Identify which cell holds the provided text, then report its [X, Y] central coordinate. 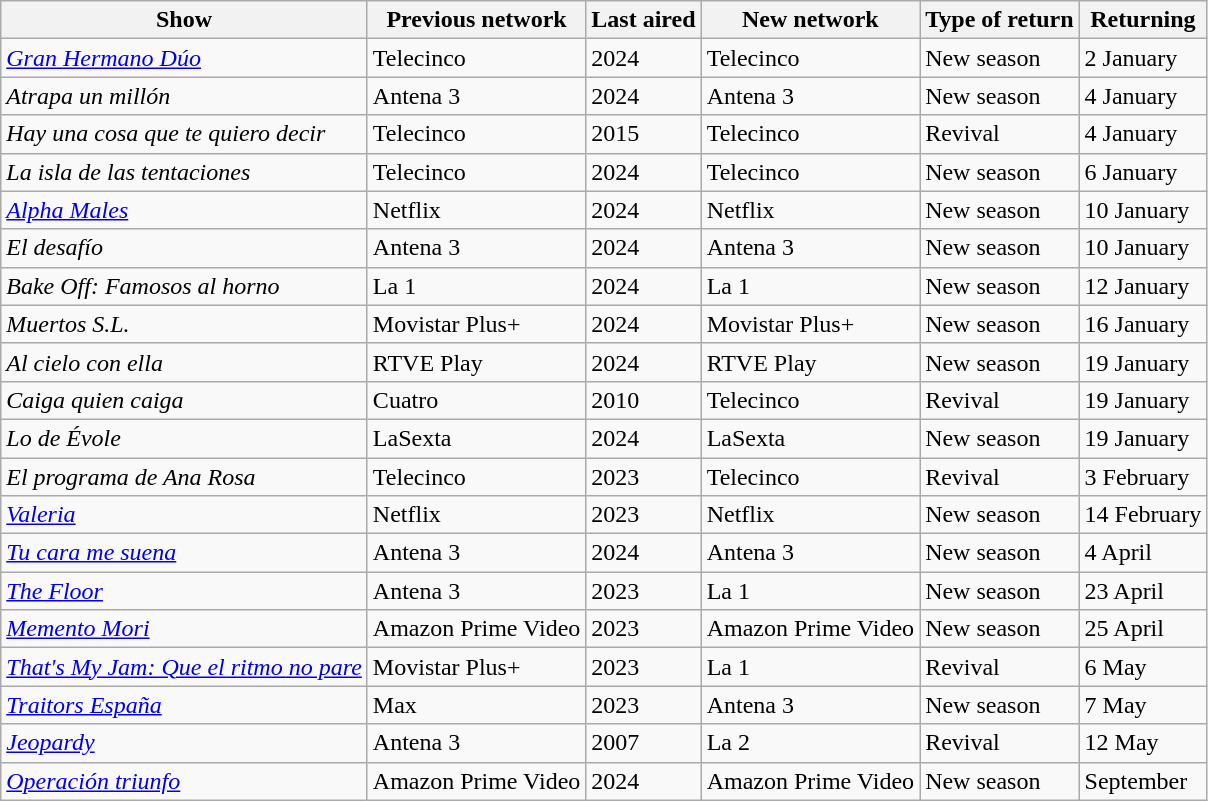
Bake Off: Famosos al horno [184, 286]
Atrapa un millón [184, 96]
2015 [644, 134]
La 2 [810, 743]
25 April [1143, 629]
Max [476, 705]
14 February [1143, 515]
Returning [1143, 20]
6 May [1143, 667]
Traitors España [184, 705]
The Floor [184, 591]
Memento Mori [184, 629]
That's My Jam: Que el ritmo no pare [184, 667]
Cuatro [476, 400]
Show [184, 20]
2007 [644, 743]
4 April [1143, 553]
6 January [1143, 172]
Type of return [1000, 20]
Al cielo con ella [184, 362]
12 May [1143, 743]
2010 [644, 400]
Caiga quien caiga [184, 400]
El programa de Ana Rosa [184, 477]
La isla de las tentaciones [184, 172]
12 January [1143, 286]
Gran Hermano Dúo [184, 58]
September [1143, 781]
Hay una cosa que te quiero decir [184, 134]
New network [810, 20]
23 April [1143, 591]
Valeria [184, 515]
Previous network [476, 20]
Jeopardy [184, 743]
Muertos S.L. [184, 324]
Alpha Males [184, 210]
7 May [1143, 705]
Operación triunfo [184, 781]
Tu cara me suena [184, 553]
Last aired [644, 20]
2 January [1143, 58]
El desafío [184, 248]
Lo de Évole [184, 438]
3 February [1143, 477]
16 January [1143, 324]
